Return [x, y] of the center of cell containing provided text 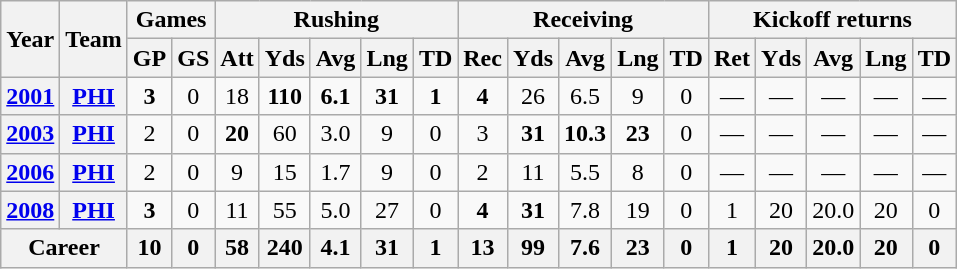
2003 [30, 134]
19 [638, 210]
7.8 [586, 210]
Receiving [584, 20]
7.6 [586, 248]
GP [149, 58]
Kickoff returns [832, 20]
10 [149, 248]
240 [284, 248]
Rushing [336, 20]
Team [94, 39]
Ret [732, 58]
8 [638, 172]
13 [483, 248]
2006 [30, 172]
60 [284, 134]
110 [284, 96]
99 [532, 248]
15 [284, 172]
6.5 [586, 96]
Games [170, 20]
Att [237, 58]
GS [194, 58]
26 [532, 96]
3.0 [336, 134]
55 [284, 210]
58 [237, 248]
Rec [483, 58]
18 [237, 96]
10.3 [586, 134]
6.1 [336, 96]
27 [387, 210]
2001 [30, 96]
5.0 [336, 210]
4.1 [336, 248]
1.7 [336, 172]
Year [30, 39]
Career [64, 248]
5.5 [586, 172]
2008 [30, 210]
